Search for the cell housing the specified text and yield its (X, Y) center coordinate. 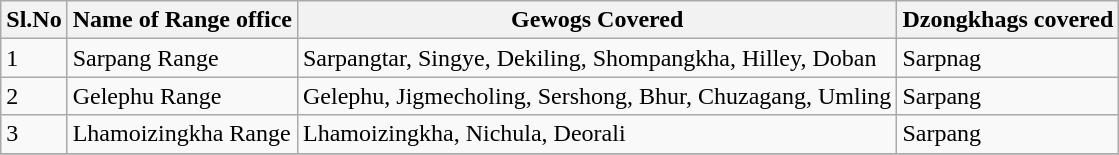
Gelephu, Jigmecholing, Sershong, Bhur, Chuzagang, Umling (596, 96)
Sarpang Range (182, 58)
3 (34, 134)
2 (34, 96)
Gelephu Range (182, 96)
Gewogs Covered (596, 20)
Lhamoizingkha, Nichula, Deorali (596, 134)
Sarpnag (1008, 58)
Sarpangtar, Singye, Dekiling, Shompangkha, Hilley, Doban (596, 58)
Dzongkhags covered (1008, 20)
Name of Range office (182, 20)
Lhamoizingkha Range (182, 134)
1 (34, 58)
Sl.No (34, 20)
